Determine the (X, Y) coordinate at the center of the cell enclosing the given text.  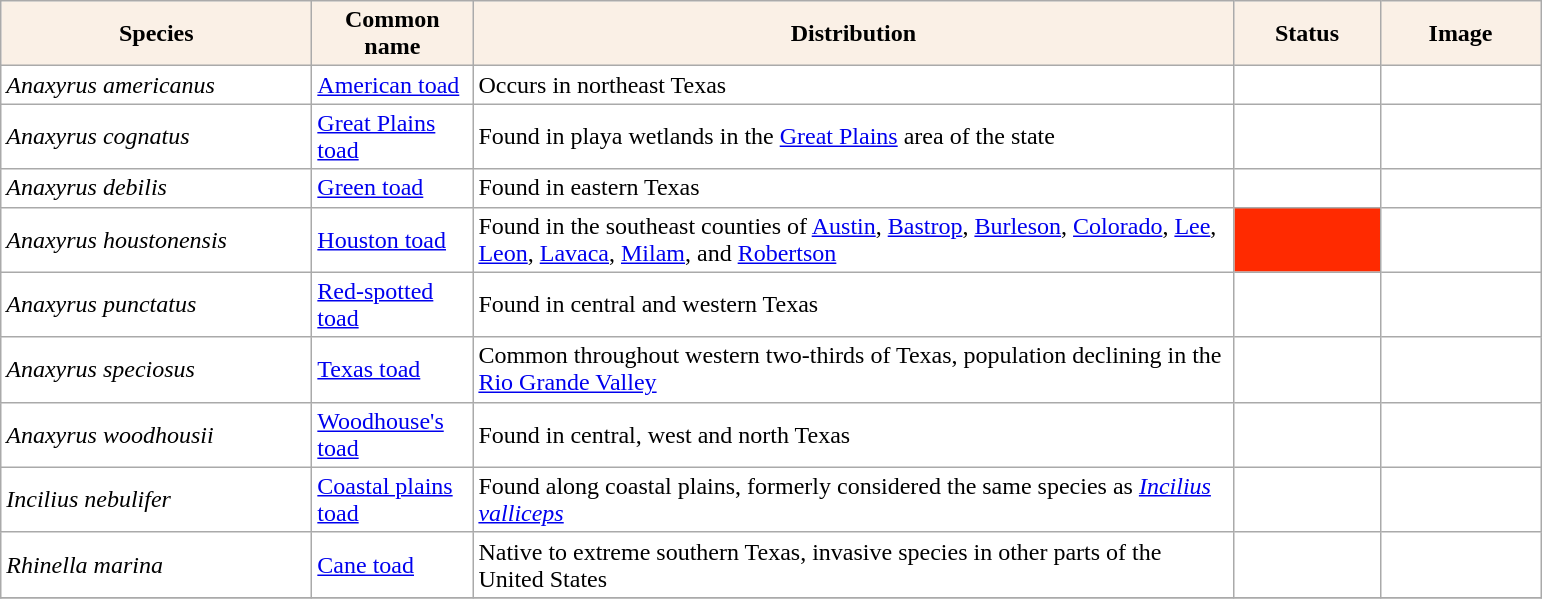
Cane toad (392, 564)
Great Plains toad (392, 136)
Anaxyrus americanus (156, 85)
Found in central and western Texas (854, 304)
Found in central, west and north Texas (854, 434)
Occurs in northeast Texas (854, 85)
Coastal plains toad (392, 500)
Anaxyrus speciosus (156, 370)
Anaxyrus cognatus (156, 136)
Common throughout western two-thirds of Texas, population declining in the Rio Grande Valley (854, 370)
Anaxyrus punctatus (156, 304)
Species (156, 34)
Distribution (854, 34)
Common name (392, 34)
Native to extreme southern Texas, invasive species in other parts of the United States (854, 564)
Anaxyrus houstonensis (156, 240)
Status (1307, 34)
Image (1460, 34)
Found in eastern Texas (854, 188)
Found along coastal plains, formerly considered the same species as Incilius valliceps (854, 500)
Red-spotted toad (392, 304)
American toad (392, 85)
Rhinella marina (156, 564)
Green toad (392, 188)
Found in playa wetlands in the Great Plains area of the state (854, 136)
Anaxyrus woodhousii (156, 434)
Found in the southeast counties of Austin, Bastrop, Burleson, Colorado, Lee, Leon, Lavaca, Milam, and Robertson (854, 240)
Anaxyrus debilis (156, 188)
Texas toad (392, 370)
Houston toad (392, 240)
Woodhouse's toad (392, 434)
Incilius nebulifer (156, 500)
